Return (x, y) of the center of cell containing provided text 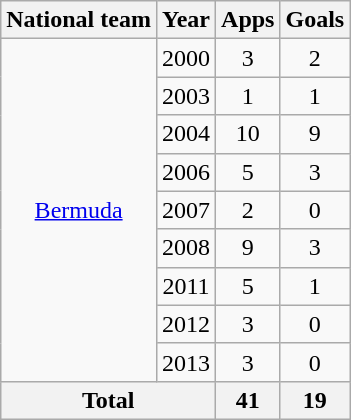
10 (248, 134)
19 (315, 400)
2008 (186, 248)
2006 (186, 172)
2011 (186, 286)
2007 (186, 210)
Year (186, 20)
2012 (186, 324)
Goals (315, 20)
41 (248, 400)
2013 (186, 362)
National team (79, 20)
Bermuda (79, 210)
Apps (248, 20)
2004 (186, 134)
Total (108, 400)
2000 (186, 58)
2003 (186, 96)
